Locate the cell with the specified text and output its (x, y) center coordinate. 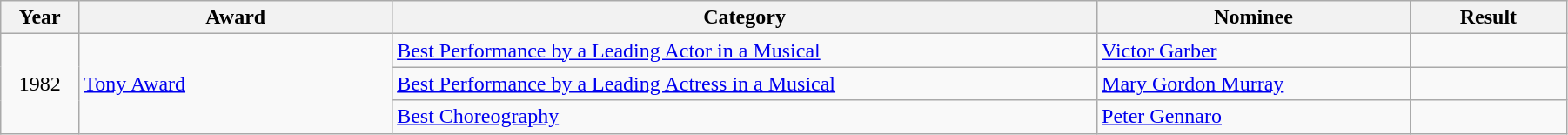
Peter Gennaro (1254, 117)
Tony Award (236, 84)
Best Performance by a Leading Actor in a Musical (745, 51)
Best Performance by a Leading Actress in a Musical (745, 84)
Best Choreography (745, 117)
Victor Garber (1254, 51)
Category (745, 17)
Year (40, 17)
Mary Gordon Murray (1254, 84)
Result (1488, 17)
1982 (40, 84)
Award (236, 17)
Nominee (1254, 17)
